Identify which cell holds the provided text, then report its [X, Y] central coordinate. 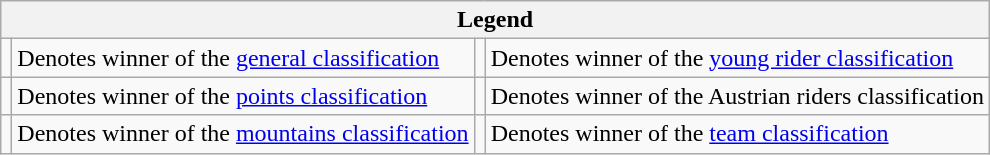
Denotes winner of the team classification [737, 134]
Denotes winner of the Austrian riders classification [737, 96]
Denotes winner of the mountains classification [243, 134]
Denotes winner of the general classification [243, 58]
Legend [496, 20]
Denotes winner of the points classification [243, 96]
Denotes winner of the young rider classification [737, 58]
